For the text-containing cell, return its midpoint in (x, y) coordinate format. 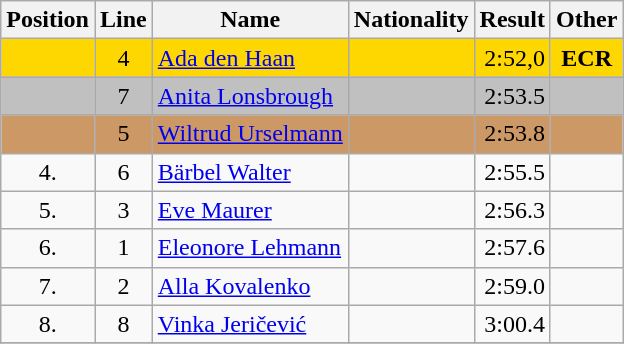
2:53.5 (512, 96)
4. (48, 172)
3 (123, 210)
2:53.8 (512, 134)
Result (512, 20)
2:56.3 (512, 210)
8 (123, 324)
Eve Maurer (250, 210)
7 (123, 96)
Eleonore Lehmann (250, 248)
2:55.5 (512, 172)
2:59.0 (512, 286)
Name (250, 20)
6. (48, 248)
Wiltrud Urselmann (250, 134)
Ada den Haan (250, 58)
Position (48, 20)
2:52,0 (512, 58)
Anita Lonsbrough (250, 96)
1 (123, 248)
2:57.6 (512, 248)
Alla Kovalenko (250, 286)
Line (123, 20)
3:00.4 (512, 324)
2 (123, 286)
4 (123, 58)
5. (48, 210)
Other (586, 20)
5 (123, 134)
Vinka Jeričević (250, 324)
8. (48, 324)
ECR (586, 58)
Bärbel Walter (250, 172)
Nationality (411, 20)
7. (48, 286)
6 (123, 172)
